Extract the (x, y) coordinate from the center of the cell holding the provided text.  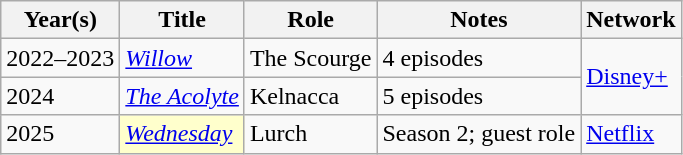
Role (310, 20)
5 episodes (479, 96)
Lurch (310, 134)
Year(s) (60, 20)
2024 (60, 96)
4 episodes (479, 58)
Season 2; guest role (479, 134)
The Acolyte (182, 96)
2025 (60, 134)
Willow (182, 58)
Kelnacca (310, 96)
Title (182, 20)
The Scourge (310, 58)
Netflix (631, 134)
2022–2023 (60, 58)
Network (631, 20)
Disney+ (631, 77)
Wednesday (182, 134)
Notes (479, 20)
